Scan for the cell matching the given text and deliver its [x, y] coordinate at center. 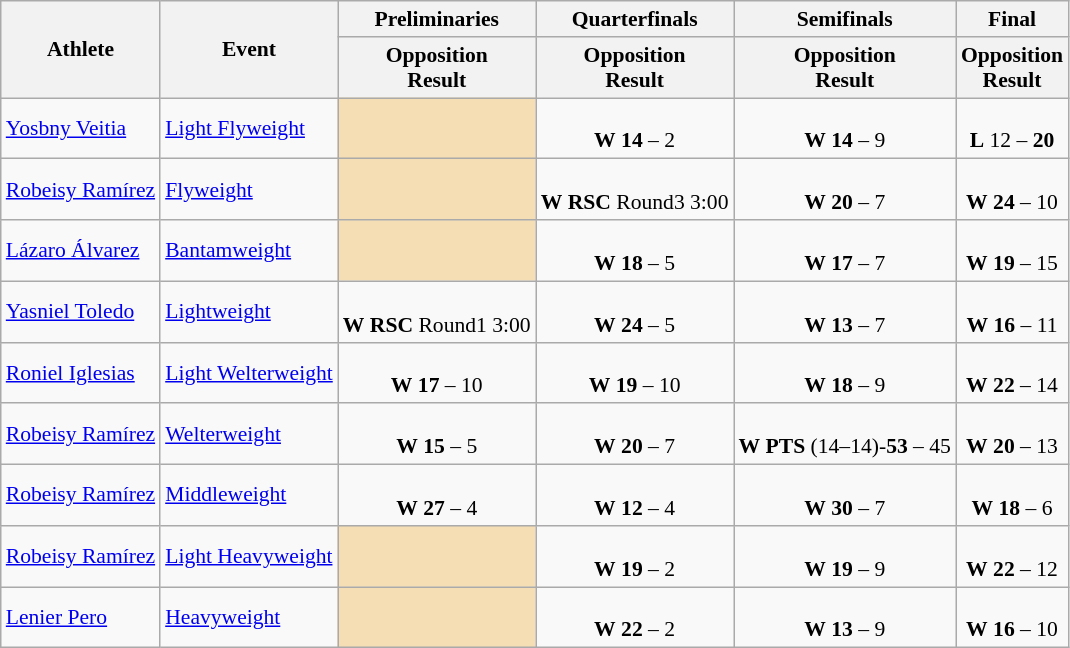
W 22 – 14 [1012, 372]
W 24 – 5 [635, 312]
Lightweight [249, 312]
Athlete [80, 50]
L 12 – 20 [1012, 128]
Yasniel Toledo [80, 312]
W 19 – 2 [635, 556]
Roniel Iglesias [80, 372]
W 22 – 12 [1012, 556]
W 19 – 9 [845, 556]
Final [1012, 19]
Bantamweight [249, 250]
W 17 – 7 [845, 250]
Light Heavyweight [249, 556]
W RSC Round1 3:00 [437, 312]
W 12 – 4 [635, 496]
Welterweight [249, 434]
W PTS (14–14)-53 – 45 [845, 434]
W 16 – 11 [1012, 312]
W 13 – 7 [845, 312]
Middleweight [249, 496]
W 14 – 2 [635, 128]
Heavyweight [249, 618]
W 17 – 10 [437, 372]
W 24 – 10 [1012, 190]
W 27 – 4 [437, 496]
Lenier Pero [80, 618]
W 18 – 9 [845, 372]
Flyweight [249, 190]
W 30 – 7 [845, 496]
Semifinals [845, 19]
Quarterfinals [635, 19]
W 18 – 5 [635, 250]
W 16 – 10 [1012, 618]
W 19 – 15 [1012, 250]
W 19 – 10 [635, 372]
Light Welterweight [249, 372]
W 22 – 2 [635, 618]
Yosbny Veitia [80, 128]
Light Flyweight [249, 128]
W 15 – 5 [437, 434]
W 18 – 6 [1012, 496]
W 14 – 9 [845, 128]
W 20 – 13 [1012, 434]
Event [249, 50]
W RSC Round3 3:00 [635, 190]
Lázaro Álvarez [80, 250]
W 13 – 9 [845, 618]
Preliminaries [437, 19]
